Identify which cell holds the provided text, then report its (x, y) central coordinate. 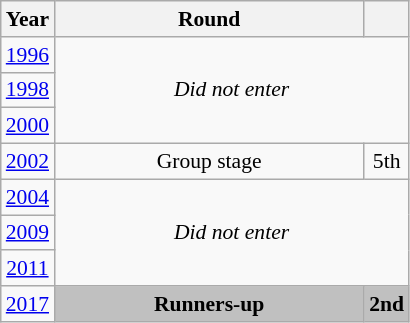
2004 (28, 197)
2002 (28, 162)
Group stage (209, 162)
1996 (28, 55)
2011 (28, 269)
2nd (386, 304)
1998 (28, 90)
Runners-up (209, 304)
2017 (28, 304)
Year (28, 19)
Round (209, 19)
5th (386, 162)
2000 (28, 126)
2009 (28, 233)
